Output the (X, Y) coordinate of the center of the cell containing the given text.  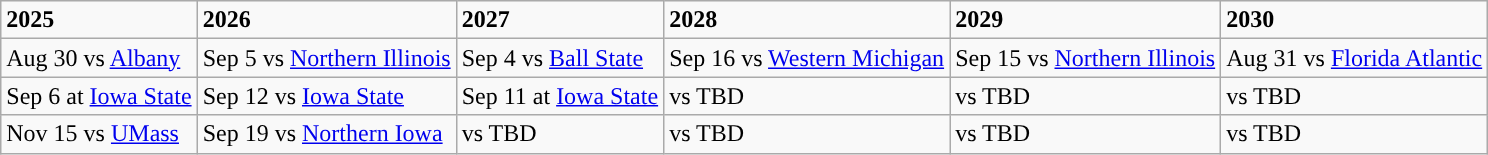
Nov 15 vs UMass (99, 134)
Sep 6 at Iowa State (99, 96)
Sep 19 vs Northern Iowa (326, 134)
2029 (1086, 20)
2028 (807, 20)
Sep 5 vs Northern Illinois (326, 58)
Sep 11 at Iowa State (560, 96)
Sep 15 vs Northern Illinois (1086, 58)
Aug 31 vs Florida Atlantic (1354, 58)
2030 (1354, 20)
Sep 12 vs Iowa State (326, 96)
Aug 30 vs Albany (99, 58)
2027 (560, 20)
Sep 4 vs Ball State (560, 58)
Sep 16 vs Western Michigan (807, 58)
2025 (99, 20)
2026 (326, 20)
